For the text-containing cell, return its midpoint in (x, y) coordinate format. 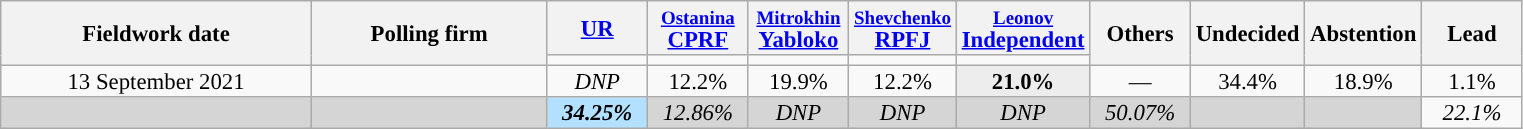
1.1% (1472, 82)
Fieldwork date (156, 34)
Polling firm (429, 34)
UR (598, 28)
Undecided (1247, 34)
LeonovIndependent (1022, 28)
50.07% (1140, 113)
ShevchenkoRPFJ (903, 28)
34.4% (1247, 82)
Others (1140, 34)
22.1% (1472, 113)
Abstention (1364, 34)
13 September 2021 (156, 82)
19.9% (798, 82)
MitrokhinYabloko (798, 28)
18.9% (1364, 82)
Lead (1472, 34)
21.0% (1022, 82)
— (1140, 82)
34.25% (598, 113)
OstaninaCPRF (698, 28)
12.86% (698, 113)
